Output the (x, y) coordinate of the center of the cell containing the given text.  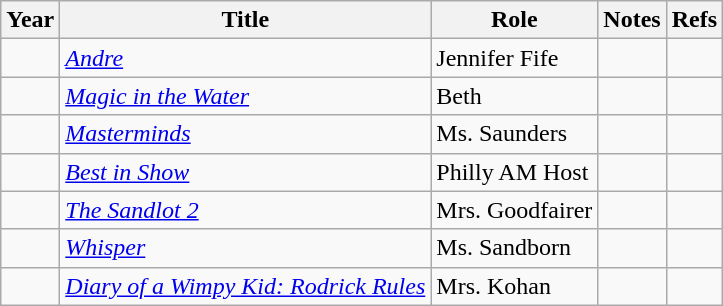
Refs (694, 20)
Jennifer Fife (514, 58)
Philly AM Host (514, 172)
Whisper (246, 248)
Best in Show (246, 172)
Ms. Sandborn (514, 248)
Notes (632, 20)
Ms. Saunders (514, 134)
Mrs. Goodfairer (514, 210)
Magic in the Water (246, 96)
Mrs. Kohan (514, 286)
Beth (514, 96)
Diary of a Wimpy Kid: Rodrick Rules (246, 286)
The Sandlot 2 (246, 210)
Year (30, 20)
Andre (246, 58)
Role (514, 20)
Masterminds (246, 134)
Title (246, 20)
